Return (x, y) of the center of cell containing provided text 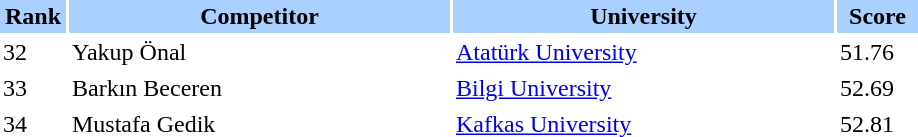
Rank (33, 16)
Barkın Beceren (260, 88)
Score (878, 16)
Bilgi University (644, 88)
52.69 (878, 88)
32 (33, 52)
Yakup Önal (260, 52)
University (644, 16)
Atatürk University (644, 52)
51.76 (878, 52)
Competitor (260, 16)
33 (33, 88)
